Find where the given text appears and provide that cell's center as [x, y] coordinate. 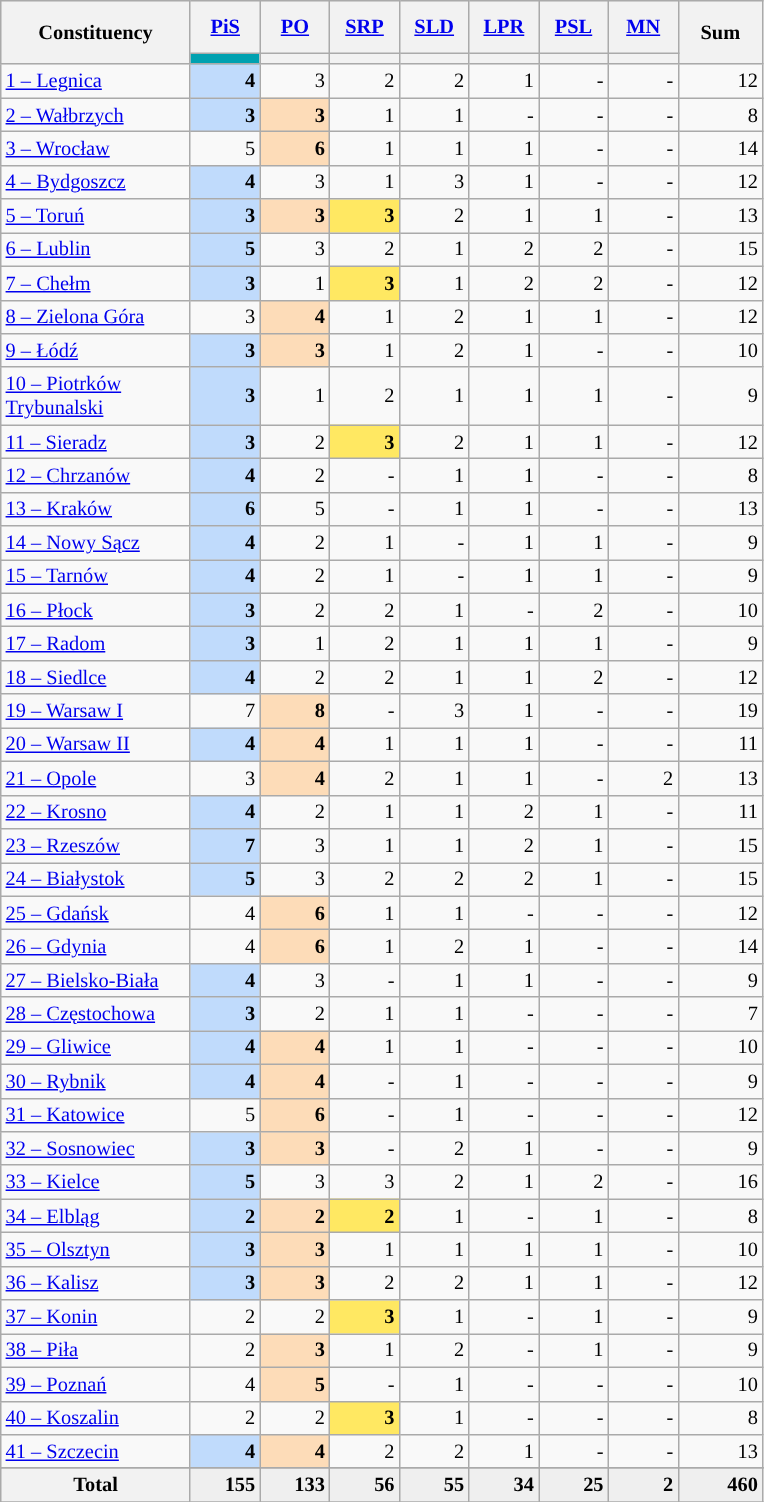
SRP [365, 26]
29 – Gliwice [96, 1047]
32 – Sosnowiec [96, 1148]
25 [574, 1485]
33 – Kielce [96, 1182]
41 – Szczecin [96, 1451]
MN [643, 26]
3 – Wrocław [96, 148]
4 – Bydgoszcz [96, 182]
Sum [720, 32]
28 – Częstochowa [96, 1014]
40 – Koszalin [96, 1418]
39 – Poznań [96, 1384]
56 [365, 1485]
24 – Białystok [96, 879]
Total [96, 1485]
Constituency [96, 32]
36 – Kalisz [96, 1283]
10 – Piotrków Trybunalski [96, 396]
16 – Płock [96, 610]
14 – Nowy Sącz [96, 543]
19 [720, 711]
25 – Gdańsk [96, 913]
12 – Chrzanów [96, 475]
13 – Kraków [96, 509]
21 – Opole [96, 778]
23 – Rzeszów [96, 845]
15 – Tarnów [96, 576]
PO [295, 26]
34 – Elbląg [96, 1216]
16 [720, 1182]
133 [295, 1485]
7 – Chełm [96, 283]
155 [225, 1485]
26 – Gdynia [96, 946]
6 – Lublin [96, 249]
8 – Zielona Góra [96, 317]
35 – Olsztyn [96, 1249]
20 – Warsaw II [96, 744]
27 – Bielsko-Biała [96, 980]
34 [504, 1485]
22 – Krosno [96, 812]
18 – Siedlce [96, 677]
2 – Wałbrzych [96, 115]
55 [434, 1485]
SLD [434, 26]
37 – Konin [96, 1317]
1 – Legnica [96, 81]
38 – Piła [96, 1350]
19 – Warsaw I [96, 711]
17 – Radom [96, 643]
PSL [574, 26]
11 – Sieradz [96, 442]
LPR [504, 26]
PiS [225, 26]
5 – Toruń [96, 216]
9 – Łódź [96, 350]
30 – Rybnik [96, 1081]
31 – Katowice [96, 1115]
460 [720, 1485]
